Pinpoint the cell where the given text exists, returning its [x, y] midpoint coordinate. 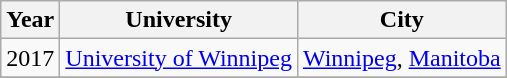
2017 [30, 58]
Winnipeg, Manitoba [402, 58]
City [402, 20]
University of Winnipeg [179, 58]
Year [30, 20]
University [179, 20]
